Identify which cell holds the provided text, then report its (X, Y) central coordinate. 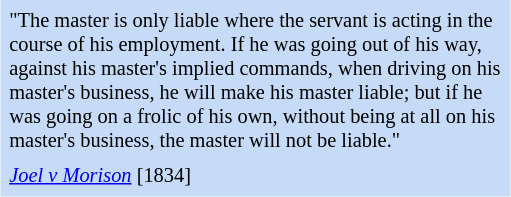
Joel v Morison [1834] (256, 176)
